Scan for the cell matching the given text and deliver its [X, Y] coordinate at center. 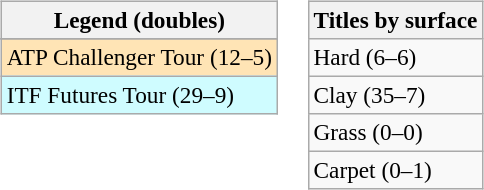
Titles by surface [396, 20]
Hard (6–6) [396, 57]
Legend (doubles) [139, 20]
Clay (35–7) [396, 95]
Grass (0–0) [396, 133]
ITF Futures Tour (29–9) [139, 95]
Carpet (0–1) [396, 171]
ATP Challenger Tour (12–5) [139, 57]
